Pinpoint the cell where the given text exists, returning its (x, y) midpoint coordinate. 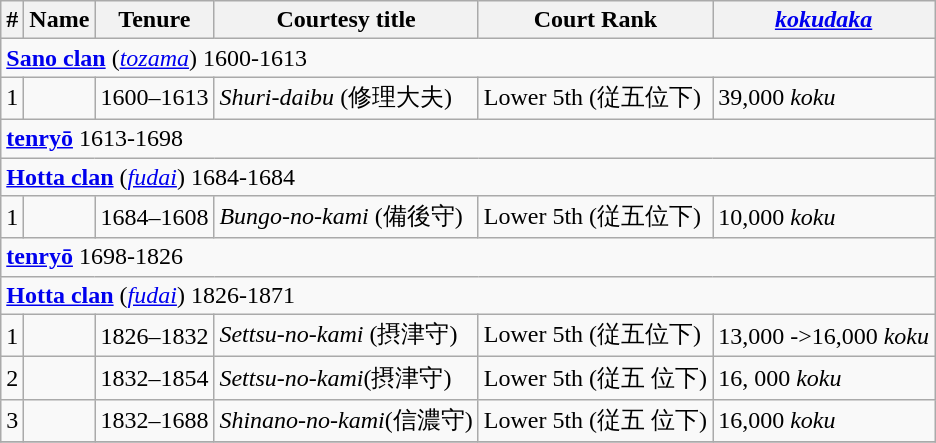
16,000 koku (824, 420)
# (12, 20)
10,000 koku (824, 218)
Sano clan (tozama) 1600-1613 (468, 58)
Courtesy title (346, 20)
39,000 koku (824, 98)
Settsu-no-kami(摂津守) (346, 378)
1832–1854 (154, 378)
Court Rank (595, 20)
Tenure (154, 20)
tenryō 1613-1698 (468, 138)
Bungo-no-kami (備後守) (346, 218)
Name (60, 20)
1826–1832 (154, 336)
Shinano-no-kami(信濃守) (346, 420)
kokudaka (824, 20)
Settsu-no-kami (摂津守) (346, 336)
tenryō 1698-1826 (468, 257)
3 (12, 420)
Hotta clan (fudai) 1826-1871 (468, 295)
1684–1608 (154, 218)
1832–1688 (154, 420)
Shuri-daibu (修理大夫) (346, 98)
1600–1613 (154, 98)
13,000 ->16,000 koku (824, 336)
Hotta clan (fudai) 1684-1684 (468, 177)
2 (12, 378)
16, 000 koku (824, 378)
